Return the (x, y) coordinate for the center point of the cell that contains the specified text.  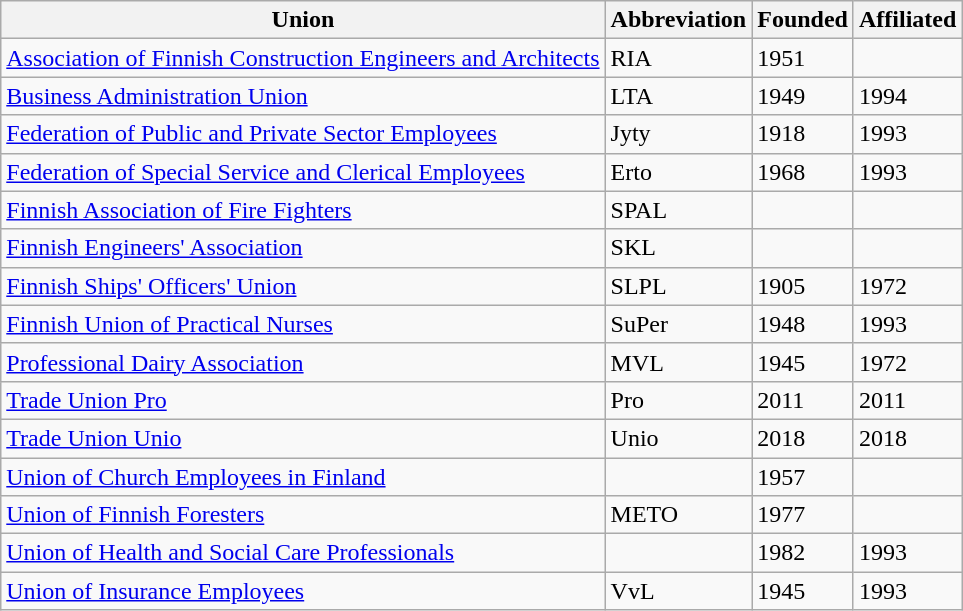
Finnish Engineers' Association (303, 248)
Trade Union Unio (303, 438)
Business Administration Union (303, 96)
Union (303, 20)
1948 (803, 324)
Federation of Special Service and Clerical Employees (303, 172)
Professional Dairy Association (303, 362)
Unio (678, 438)
Union of Health and Social Care Professionals (303, 553)
Finnish Association of Fire Fighters (303, 210)
1957 (803, 477)
Abbreviation (678, 20)
SKL (678, 248)
SuPer (678, 324)
VvL (678, 591)
Finnish Union of Practical Nurses (303, 324)
1918 (803, 134)
1951 (803, 58)
1977 (803, 515)
Finnish Ships' Officers' Union (303, 286)
Pro (678, 400)
SLPL (678, 286)
SPAL (678, 210)
1982 (803, 553)
LTA (678, 96)
Erto (678, 172)
METO (678, 515)
Union of Finnish Foresters (303, 515)
Trade Union Pro (303, 400)
Jyty (678, 134)
1994 (907, 96)
1949 (803, 96)
Union of Insurance Employees (303, 591)
Association of Finnish Construction Engineers and Architects (303, 58)
Federation of Public and Private Sector Employees (303, 134)
Affiliated (907, 20)
RIA (678, 58)
MVL (678, 362)
Union of Church Employees in Finland (303, 477)
1968 (803, 172)
Founded (803, 20)
1905 (803, 286)
